Extract the [X, Y] coordinate from the center of the cell holding the provided text.  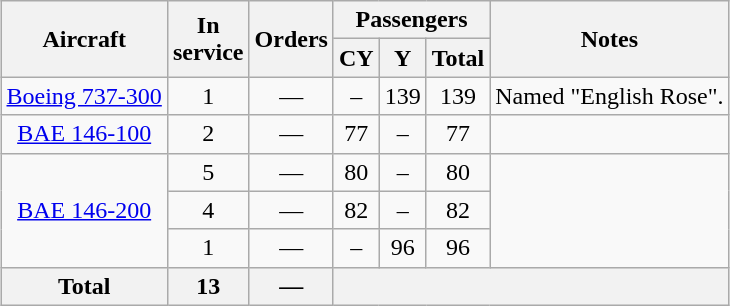
Aircraft [84, 39]
Passengers [411, 20]
4 [208, 210]
2 [208, 134]
BAE 146-200 [84, 210]
Notes [610, 39]
Y [402, 58]
Orders [291, 39]
5 [208, 172]
In service [208, 39]
13 [208, 286]
CY [356, 58]
BAE 146-100 [84, 134]
Named "English Rose". [610, 96]
Boeing 737-300 [84, 96]
